Find where the given text appears and provide that cell's center as [x, y] coordinate. 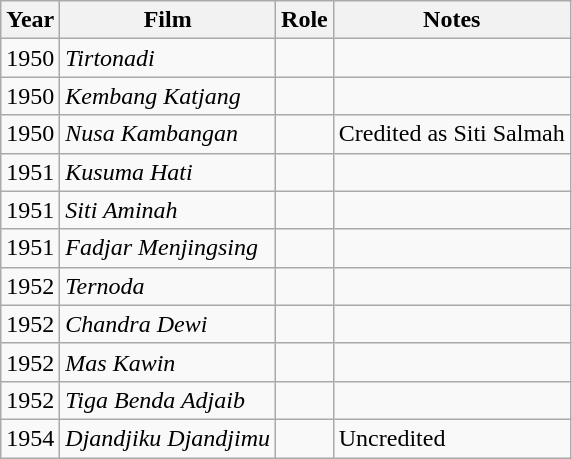
Tiga Benda Adjaib [168, 400]
Kusuma Hati [168, 172]
Year [30, 20]
Credited as Siti Salmah [452, 134]
Mas Kawin [168, 362]
Uncredited [452, 438]
Kembang Katjang [168, 96]
Tirtonadi [168, 58]
Chandra Dewi [168, 324]
Film [168, 20]
Notes [452, 20]
Role [305, 20]
Siti Aminah [168, 210]
Fadjar Menjingsing [168, 248]
Nusa Kambangan [168, 134]
Djandjiku Djandjimu [168, 438]
Ternoda [168, 286]
1954 [30, 438]
